Output the [x, y] coordinate of the center of the cell containing the given text.  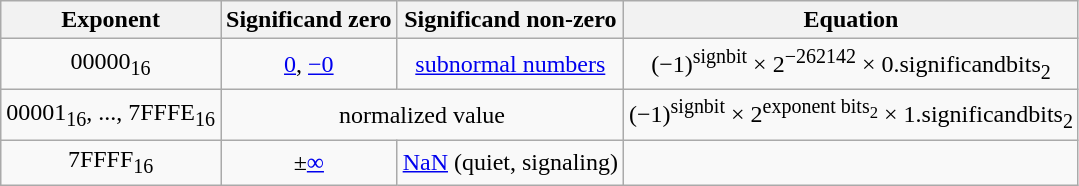
0000116, ..., 7FFFE16 [111, 116]
subnormal numbers [510, 64]
0000016 [111, 64]
Equation [850, 20]
normalized value [422, 116]
0, −0 [308, 64]
Exponent [111, 20]
NaN (quiet, signaling) [510, 162]
Significand non-zero [510, 20]
7FFFF16 [111, 162]
Significand zero [308, 20]
(−1)signbit × 2exponent bits2 × 1.significandbits2 [850, 116]
±∞ [308, 162]
(−1)signbit × 2−262142 × 0.significandbits2 [850, 64]
